Identify which cell holds the provided text, then report its [x, y] central coordinate. 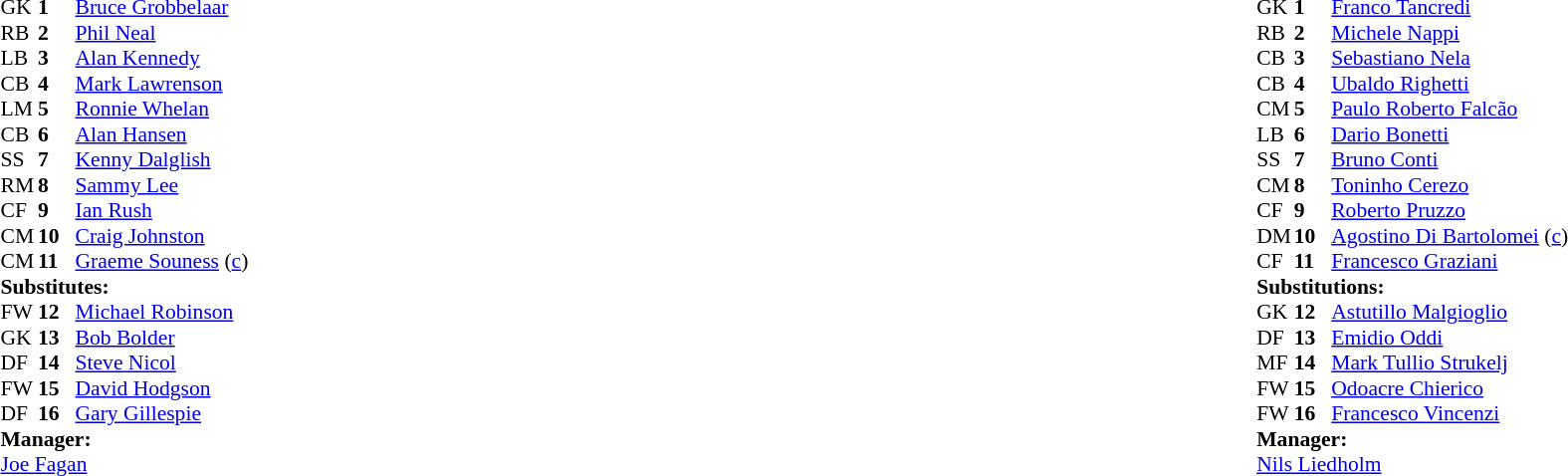
David Hodgson [162, 388]
Agostino Di Bartolomei (c) [1450, 236]
Gary Gillespie [162, 413]
Mark Tullio Strukelj [1450, 363]
Ronnie Whelan [162, 109]
Craig Johnston [162, 236]
Dario Bonetti [1450, 134]
Francesco Vincenzi [1450, 413]
Steve Nicol [162, 363]
Bob Bolder [162, 338]
LM [19, 109]
RM [19, 185]
Astutillo Malgioglio [1450, 312]
Graeme Souness (c) [162, 262]
Substitutions: [1412, 287]
Francesco Graziani [1450, 262]
Odoacre Chierico [1450, 388]
Mark Lawrenson [162, 84]
Sebastiano Nela [1450, 59]
MF [1275, 363]
Ubaldo Righetti [1450, 84]
Kenny Dalglish [162, 160]
Alan Kennedy [162, 59]
Michael Robinson [162, 312]
Phil Neal [162, 33]
Ian Rush [162, 210]
Bruno Conti [1450, 160]
Roberto Pruzzo [1450, 210]
Alan Hansen [162, 134]
Substitutes: [123, 287]
Toninho Cerezo [1450, 185]
Michele Nappi [1450, 33]
Sammy Lee [162, 185]
Paulo Roberto Falcão [1450, 109]
DM [1275, 236]
Emidio Oddi [1450, 338]
